Detect which cell encompasses the target text, then output its (x, y) center coordinate. 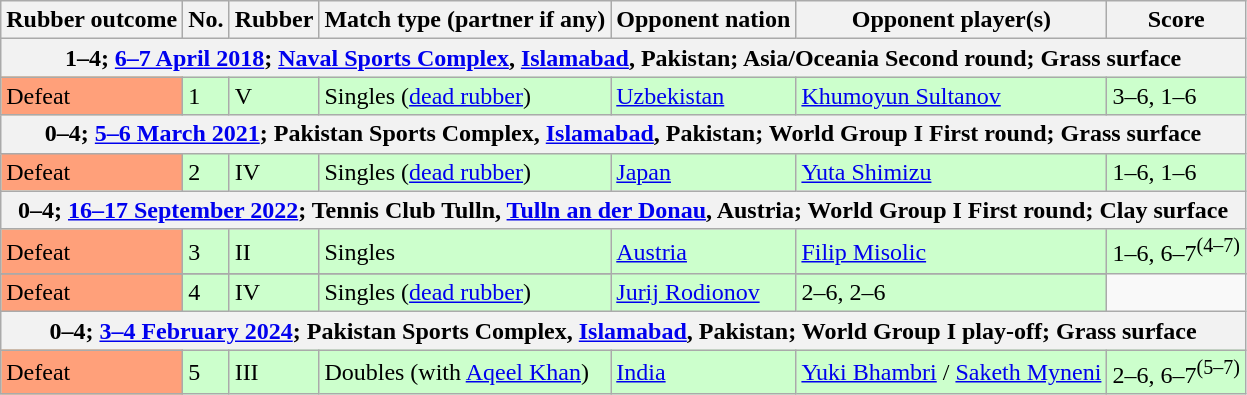
No. (206, 20)
Doubles (with Aqeel Khan) (465, 372)
India (704, 372)
Jurij Rodionov (704, 293)
Filip Misolic (952, 252)
Singles (465, 252)
1–4; 6–7 April 2018; Naval Sports Complex, Islamabad, Pakistan; Asia/Oceania Second round; Grass surface (624, 58)
0–4; 16–17 September 2022; Tennis Club Tulln, Tulln an der Donau, Austria; World Group I First round; Clay surface (624, 210)
4 (206, 293)
1 (206, 96)
Yuta Shimizu (952, 172)
V (274, 96)
0–4; 5–6 March 2021; Pakistan Sports Complex, Islamabad, Pakistan; World Group I First round; Grass surface (624, 134)
Opponent player(s) (952, 20)
Austria (704, 252)
II (274, 252)
5 (206, 372)
1–6, 1–6 (1176, 172)
III (274, 372)
3–6, 1–6 (1176, 96)
Yuki Bhambri / Saketh Myneni (952, 372)
Khumoyun Sultanov (952, 96)
1–6, 6–7(4–7) (1176, 252)
Match type (partner if any) (465, 20)
Japan (704, 172)
Uzbekistan (704, 96)
Opponent nation (704, 20)
3 (206, 252)
0–4; 3–4 February 2024; Pakistan Sports Complex, Islamabad, Pakistan; World Group I play-off; Grass surface (624, 331)
2–6, 6–7(5–7) (1176, 372)
Rubber (274, 20)
2 (206, 172)
Rubber outcome (92, 20)
2–6, 2–6 (952, 293)
Score (1176, 20)
